Locate the cell with the specified text and output its [X, Y] center coordinate. 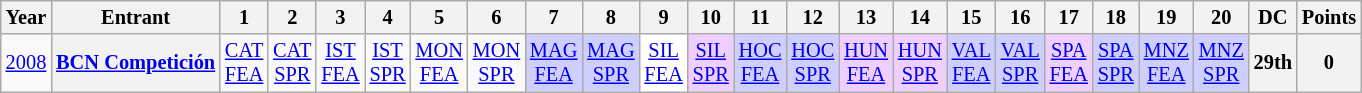
18 [1116, 17]
CATSPR [292, 63]
VALFEA [972, 63]
7 [554, 17]
HOCSPR [812, 63]
HUNFEA [866, 63]
MONSPR [496, 63]
MAGSPR [610, 63]
Year [26, 17]
20 [1222, 17]
MNZSPR [1222, 63]
SPASPR [1116, 63]
4 [388, 17]
9 [664, 17]
6 [496, 17]
12 [812, 17]
Points [1329, 17]
Entrant [136, 17]
11 [760, 17]
MNZFEA [1166, 63]
17 [1069, 17]
14 [920, 17]
19 [1166, 17]
1 [244, 17]
HOCFEA [760, 63]
8 [610, 17]
0 [1329, 63]
29th [1273, 63]
3 [340, 17]
BCN Competición [136, 63]
SPAFEA [1069, 63]
10 [711, 17]
2008 [26, 63]
CATFEA [244, 63]
5 [440, 17]
MONFEA [440, 63]
SILSPR [711, 63]
15 [972, 17]
ISTSPR [388, 63]
ISTFEA [340, 63]
SILFEA [664, 63]
13 [866, 17]
HUNSPR [920, 63]
VALSPR [1020, 63]
MAGFEA [554, 63]
2 [292, 17]
16 [1020, 17]
DC [1273, 17]
